Scan for the cell matching the given text and deliver its [x, y] coordinate at center. 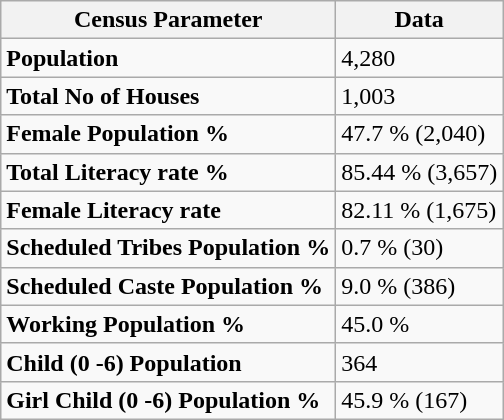
Total Literacy rate % [168, 172]
Female Literacy rate [168, 210]
9.0 % (386) [420, 286]
0.7 % (30) [420, 248]
Working Population % [168, 324]
47.7 % (2,040) [420, 134]
Scheduled Tribes Population % [168, 248]
82.11 % (1,675) [420, 210]
45.9 % (167) [420, 400]
Female Population % [168, 134]
1,003 [420, 96]
Child (0 -6) Population [168, 362]
4,280 [420, 58]
Girl Child (0 -6) Population % [168, 400]
Scheduled Caste Population % [168, 286]
364 [420, 362]
Population [168, 58]
Census Parameter [168, 20]
45.0 % [420, 324]
85.44 % (3,657) [420, 172]
Total No of Houses [168, 96]
Data [420, 20]
